Detect which cell encompasses the target text, then output its [x, y] center coordinate. 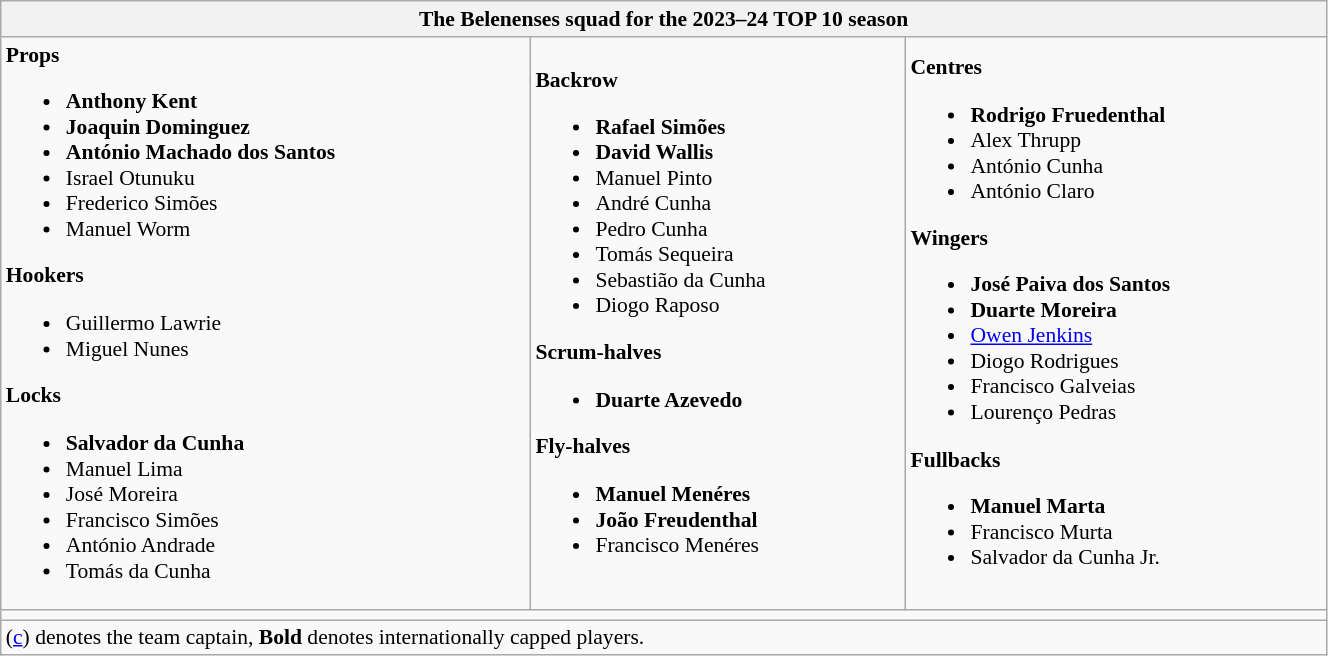
(c) denotes the team captain, Bold denotes internationally capped players. [664, 638]
The Belenenses squad for the 2023–24 TOP 10 season [664, 19]
